Identify which cell holds the provided text, then report its [X, Y] central coordinate. 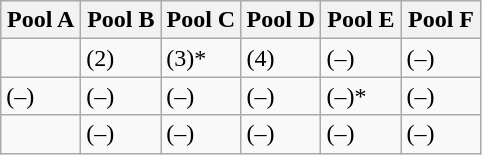
Pool B [121, 20]
(4) [281, 58]
Pool D [281, 20]
(2) [121, 58]
Pool E [361, 20]
(3)* [201, 58]
Pool A [41, 20]
Pool C [201, 20]
(–)* [361, 96]
Pool F [441, 20]
